For the text-containing cell, return its midpoint in (X, Y) coordinate format. 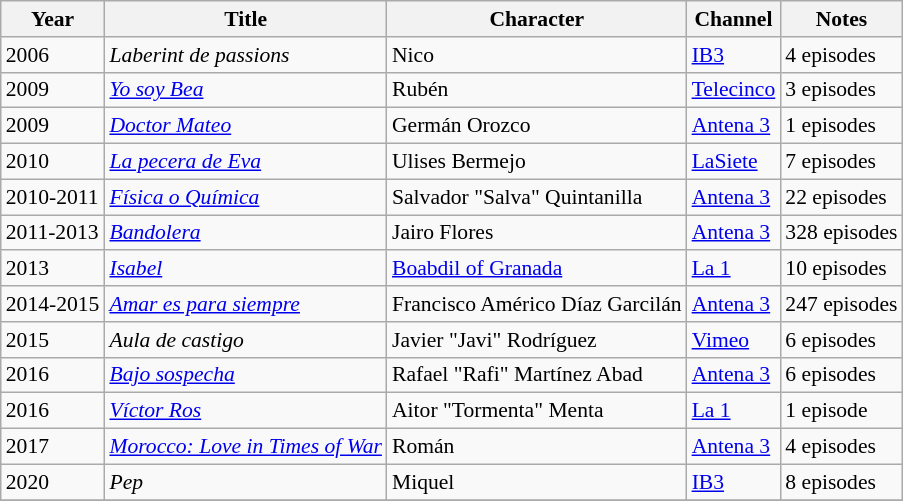
Aitor "Tormenta" Menta (537, 411)
2010 (53, 162)
Vimeo (734, 340)
Doctor Mateo (246, 126)
2015 (53, 340)
LaSiete (734, 162)
Yo soy Bea (246, 90)
2011-2013 (53, 233)
1 episodes (841, 126)
Pep (246, 482)
Salvador "Salva" Quintanilla (537, 197)
Aula de castigo (246, 340)
2017 (53, 447)
10 episodes (841, 269)
2006 (53, 55)
Francisco Américo Díaz Garcilán (537, 304)
La pecera de Eva (246, 162)
Javier "Javi" Rodríguez (537, 340)
247 episodes (841, 304)
7 episodes (841, 162)
2013 (53, 269)
Física o Química (246, 197)
2014-2015 (53, 304)
3 episodes (841, 90)
Rubén (537, 90)
Channel (734, 19)
2010-2011 (53, 197)
Boabdil of Granada (537, 269)
Title (246, 19)
Rafael "Rafi" Martínez Abad (537, 375)
Ulises Bermejo (537, 162)
Román (537, 447)
Bajo sospecha (246, 375)
Isabel (246, 269)
Morocco: Love in Times of War (246, 447)
2020 (53, 482)
Laberint de passions (246, 55)
Víctor Ros (246, 411)
Amar es para siempre (246, 304)
Germán Orozco (537, 126)
1 episode (841, 411)
Telecinco (734, 90)
Notes (841, 19)
Miquel (537, 482)
Nico (537, 55)
Character (537, 19)
22 episodes (841, 197)
8 episodes (841, 482)
Bandolera (246, 233)
328 episodes (841, 233)
Year (53, 19)
Jairo Flores (537, 233)
